Search for the cell housing the specified text and yield its (X, Y) center coordinate. 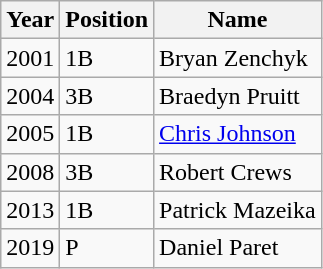
2013 (30, 210)
P (107, 248)
2004 (30, 96)
Braedyn Pruitt (238, 96)
Robert Crews (238, 172)
Chris Johnson (238, 134)
2001 (30, 58)
Position (107, 20)
Year (30, 20)
2005 (30, 134)
2019 (30, 248)
Bryan Zenchyk (238, 58)
Patrick Mazeika (238, 210)
Daniel Paret (238, 248)
2008 (30, 172)
Name (238, 20)
